Locate the cell with the specified text and output its [X, Y] center coordinate. 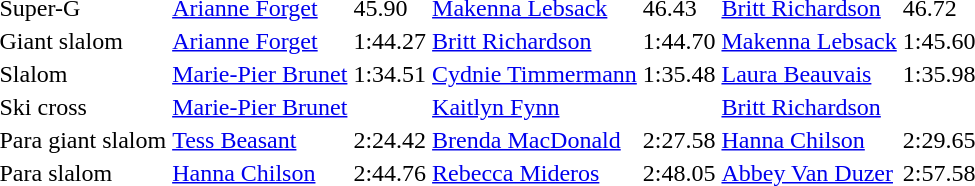
Hanna Chilson [809, 140]
1:44.27 [390, 41]
Laura Beauvais [809, 74]
Arianne Forget [260, 41]
Kaitlyn Fynn [574, 107]
1:34.51 [390, 74]
Brenda MacDonald [535, 140]
Cydnie Timmermann [535, 74]
Britt Richardson [535, 41]
1:35.48 [679, 74]
Makenna Lebsack [809, 41]
1:44.70 [679, 41]
2:24.42 [390, 140]
2:27.58 [679, 140]
Tess Beasant [260, 140]
